Determine the (X, Y) coordinate at the center of the cell enclosing the given text.  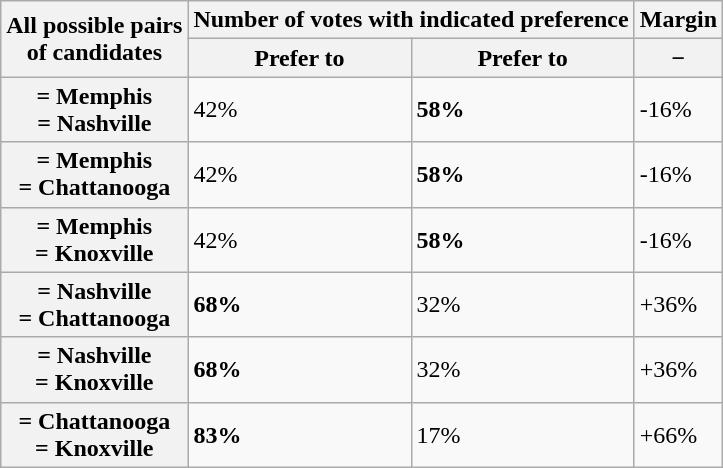
All possible pairsof candidates (94, 39)
17% (522, 434)
− (678, 58)
= Chattanooga = Knoxville (94, 434)
= Memphis = Chattanooga (94, 174)
= Nashville = Chattanooga (94, 304)
+66% (678, 434)
= Nashville = Knoxville (94, 370)
= Memphis = Knoxville (94, 240)
83% (300, 434)
Number of votes with indicated preference (411, 20)
Margin (678, 20)
= Memphis = Nashville (94, 110)
